Determine the [x, y] coordinate at the center of the cell enclosing the given text.  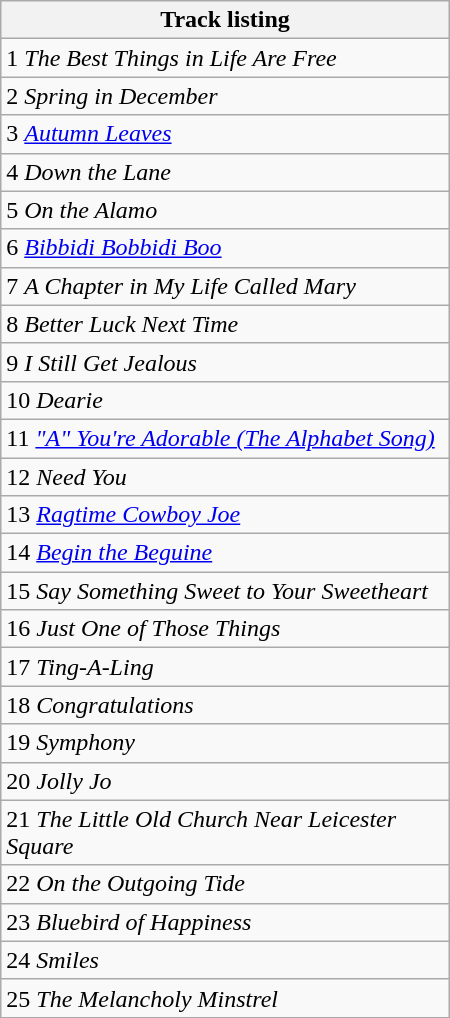
2 Spring in December [225, 96]
22 On the Outgoing Tide [225, 884]
19 Symphony [225, 743]
6 Bibbidi Bobbidi Boo [225, 248]
13 Ragtime Cowboy Joe [225, 515]
1 The Best Things in Life Are Free [225, 58]
8 Better Luck Next Time [225, 324]
7 A Chapter in My Life Called Mary [225, 286]
25 The Melancholy Minstrel [225, 998]
18 Congratulations [225, 705]
3 Autumn Leaves [225, 134]
12 Need You [225, 477]
15 Say Something Sweet to Your Sweetheart [225, 591]
5 On the Alamo [225, 210]
21 The Little Old Church Near Leicester Square [225, 832]
4 Down the Lane [225, 172]
24 Smiles [225, 960]
17 Ting-A-Ling [225, 667]
9 I Still Get Jealous [225, 362]
Track listing [225, 20]
11 "A" You're Adorable (The Alphabet Song) [225, 438]
23 Bluebird of Happiness [225, 922]
20 Jolly Jo [225, 781]
10 Dearie [225, 400]
16 Just One of Those Things [225, 629]
14 Begin the Beguine [225, 553]
